Detect which cell encompasses the target text, then output its [x, y] center coordinate. 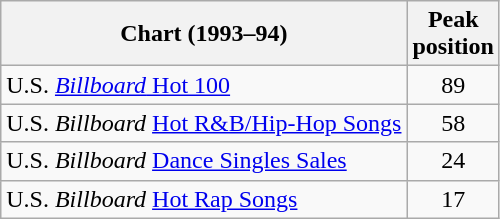
U.S. Billboard Hot 100 [204, 85]
Peakposition [453, 34]
U.S. Billboard Dance Singles Sales [204, 161]
17 [453, 199]
U.S. Billboard Hot Rap Songs [204, 199]
U.S. Billboard Hot R&B/Hip-Hop Songs [204, 123]
89 [453, 85]
24 [453, 161]
Chart (1993–94) [204, 34]
58 [453, 123]
